Capture the cell that displays the provided text and extract its [X, Y] central coordinate. 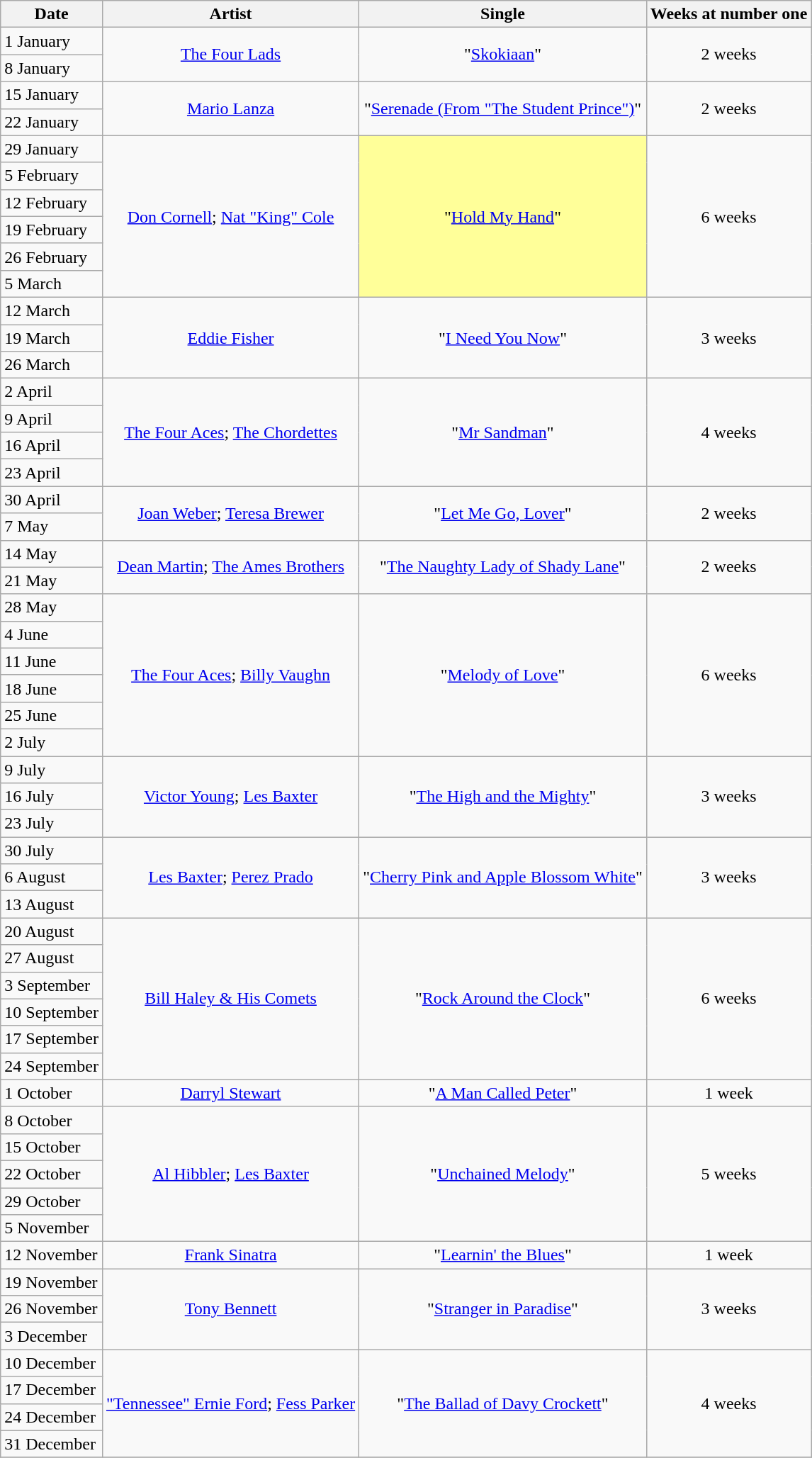
2 July [52, 742]
Frank Sinatra [230, 1255]
Don Cornell; Nat "King" Cole [230, 216]
13 August [52, 904]
22 October [52, 1174]
3 September [52, 985]
12 March [52, 310]
23 July [52, 824]
The Four Aces; Billy Vaughn [230, 675]
"A Man Called Peter" [503, 1093]
"Learnin' the Blues" [503, 1255]
31 December [52, 1444]
5 March [52, 284]
8 January [52, 68]
10 September [52, 1012]
24 September [52, 1066]
Mario Lanza [230, 108]
15 October [52, 1147]
26 November [52, 1309]
Tony Bennett [230, 1309]
15 January [52, 95]
19 March [52, 338]
Al Hibbler; Les Baxter [230, 1174]
5 weeks [728, 1174]
Les Baxter; Perez Prado [230, 877]
3 December [52, 1336]
4 June [52, 634]
17 December [52, 1390]
5 February [52, 176]
28 May [52, 607]
"Stranger in Paradise" [503, 1309]
"Rock Around the Clock" [503, 999]
11 June [52, 661]
"Unchained Melody" [503, 1174]
27 August [52, 958]
"Melody of Love" [503, 675]
6 August [52, 877]
16 April [52, 446]
29 January [52, 149]
30 April [52, 500]
12 February [52, 203]
"Hold My Hand" [503, 216]
Victor Young; Les Baxter [230, 796]
26 March [52, 365]
17 September [52, 1039]
10 December [52, 1363]
19 February [52, 230]
26 February [52, 257]
2 April [52, 392]
Bill Haley & His Comets [230, 999]
16 July [52, 797]
Dean Martin; The Ames Brothers [230, 567]
30 July [52, 851]
5 November [52, 1228]
"Let Me Go, Lover" [503, 513]
Eddie Fisher [230, 337]
Single [503, 14]
25 June [52, 715]
The Four Lads [230, 55]
"Cherry Pink and Apple Blossom White" [503, 877]
Weeks at number one [728, 14]
"Skokiaan" [503, 55]
1 October [52, 1093]
23 April [52, 473]
20 August [52, 931]
Artist [230, 14]
Joan Weber; Teresa Brewer [230, 513]
"Mr Sandman" [503, 432]
29 October [52, 1201]
21 May [52, 581]
1 January [52, 41]
Date [52, 14]
"The Naughty Lady of Shady Lane" [503, 567]
"I Need You Now" [503, 337]
7 May [52, 527]
14 May [52, 554]
18 June [52, 688]
"Serenade (From "The Student Prince")" [503, 108]
The Four Aces; The Chordettes [230, 432]
"The High and the Mighty" [503, 796]
19 November [52, 1282]
22 January [52, 122]
12 November [52, 1255]
"Tennessee" Ernie Ford; Fess Parker [230, 1403]
Darryl Stewart [230, 1093]
"The Ballad of Davy Crockett" [503, 1403]
9 July [52, 769]
8 October [52, 1120]
24 December [52, 1417]
9 April [52, 419]
